Determine the (x, y) coordinate at the center of the cell enclosing the given text.  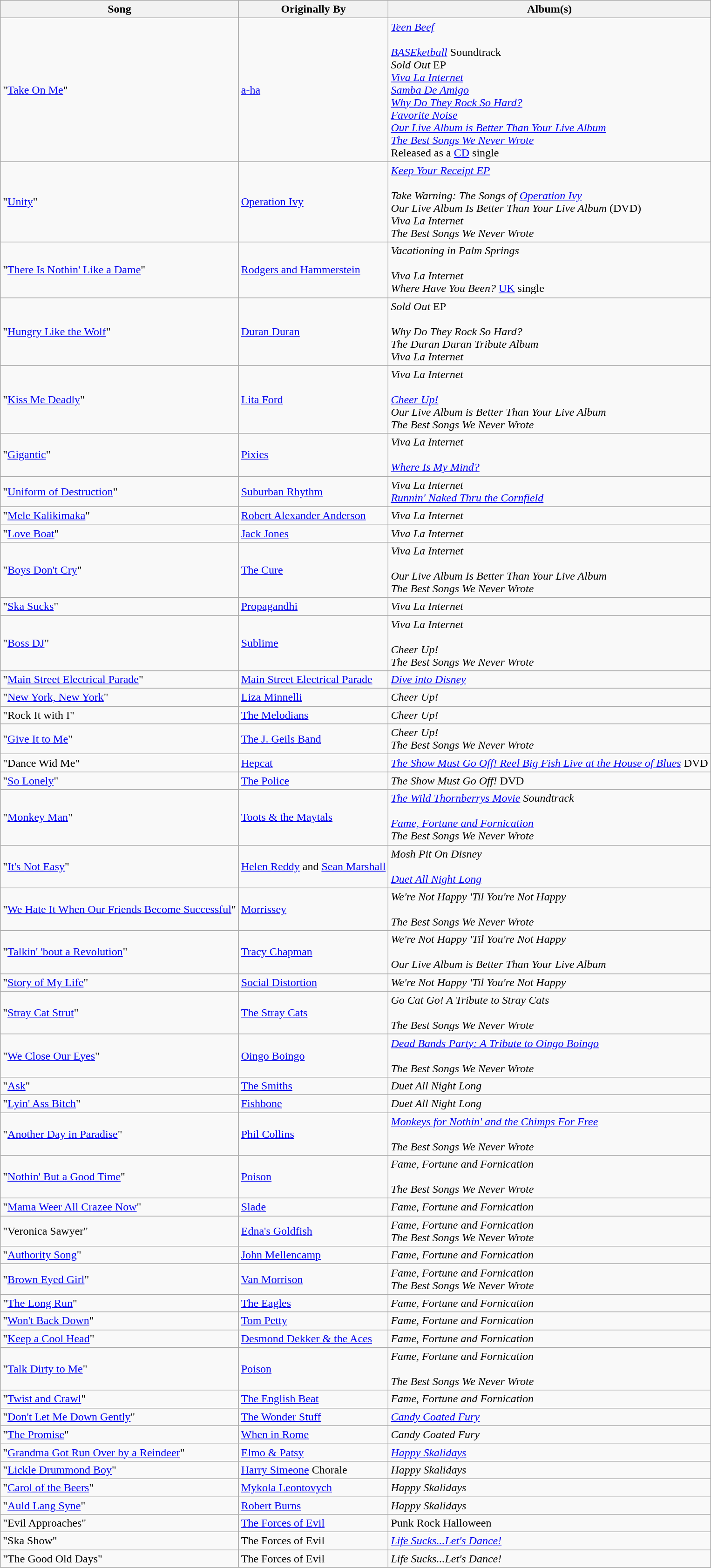
"Boss DJ" (119, 643)
Suburban Rhythm (313, 492)
Operation Ivy (313, 202)
Slade (313, 1207)
The J. Geils Band (313, 739)
Viva La InternetRunnin' Naked Thru the Cornfield (549, 492)
Monkeys for Nothin' and the Chimps For FreeThe Best Songs We Never Wrote (549, 1134)
"Talkin' 'bout a Revolution" (119, 952)
"We Close Our Eyes" (119, 1055)
"Ska Sucks" (119, 606)
"Hungry Like the Wolf" (119, 331)
Pixies (313, 455)
"The Long Run" (119, 1303)
"New York, New York" (119, 697)
"Won't Back Down" (119, 1321)
"Kiss Me Deadly" (119, 399)
John Mellencamp (313, 1255)
"Monkey Man" (119, 818)
We're Not Happy 'Til You're Not Happy (549, 982)
Tom Petty (313, 1321)
Album(s) (549, 9)
We're Not Happy 'Til You're Not HappyThe Best Songs We Never Wrote (549, 909)
"Give It to Me" (119, 739)
Vacationing in Palm SpringsViva La Internet Where Have You Been? UK single (549, 270)
"Lickle Drummond Boy" (119, 1470)
"Main Street Electrical Parade" (119, 680)
The Police (313, 781)
Cheer Up!The Best Songs We Never Wrote (549, 739)
"Rock It with I" (119, 715)
The Wonder Stuff (313, 1417)
Desmond Dekker & the Aces (313, 1338)
Lita Ford (313, 399)
The Show Must Go Off! DVD (549, 781)
"Talk Dirty to Me" (119, 1369)
When in Rome (313, 1434)
Harry Simeone Chorale (313, 1470)
"Story of My Life" (119, 982)
"The Good Old Days" (119, 1559)
Helen Reddy and Sean Marshall (313, 866)
Rodgers and Hammerstein (313, 270)
The Stray Cats (313, 1013)
Propagandhi (313, 606)
"Love Boat" (119, 533)
"Grandma Got Run Over by a Reindeer" (119, 1452)
Song (119, 9)
"The Promise" (119, 1434)
Robert Burns (313, 1505)
Duran Duran (313, 331)
Dive into Disney (549, 680)
Dead Bands Party: A Tribute to Oingo BoingoThe Best Songs We Never Wrote (549, 1055)
Mosh Pit On DisneyDuet All Night Long (549, 866)
Van Morrison (313, 1279)
The Show Must Go Off! Reel Big Fish Live at the House of Blues DVD (549, 763)
Go Cat Go! A Tribute to Stray CatsThe Best Songs We Never Wrote (549, 1013)
Tracy Chapman (313, 952)
"Dance Wid Me" (119, 763)
Phil Collins (313, 1134)
Sold Out EPWhy Do They Rock So Hard? The Duran Duran Tribute Album Viva La Internet (549, 331)
Oingo Boingo (313, 1055)
"Unity" (119, 202)
"Keep a Cool Head" (119, 1338)
"Twist and Crawl" (119, 1399)
"Gigantic" (119, 455)
Elmo & Patsy (313, 1452)
Liza Minnelli (313, 697)
Sublime (313, 643)
Viva La InternetWhere Is My Mind? (549, 455)
Viva La InternetCheer Up! Our Live Album is Better Than Your Live Album The Best Songs We Never Wrote (549, 399)
Punk Rock Halloween (549, 1523)
"Carol of the Beers" (119, 1487)
Hepcat (313, 763)
The Wild Thornberrys Movie SoundtrackFame, Fortune and Fornication The Best Songs We Never Wrote (549, 818)
"Ask" (119, 1086)
"So Lonely" (119, 781)
The Melodians (313, 715)
"Brown Eyed Girl" (119, 1279)
"Boys Don't Cry" (119, 570)
Toots & the Maytals (313, 818)
"Ska Show" (119, 1541)
Edna's Goldfish (313, 1231)
Mykola Leontovych (313, 1487)
The Cure (313, 570)
"There Is Nothin' Like a Dame" (119, 270)
Robert Alexander Anderson (313, 515)
"Veronica Sawyer" (119, 1231)
Social Distortion (313, 982)
"Auld Lang Syne" (119, 1505)
"We Hate It When Our Friends Become Successful" (119, 909)
The Eagles (313, 1303)
"Mama Weer All Crazee Now" (119, 1207)
"Another Day in Paradise" (119, 1134)
"Evil Approaches" (119, 1523)
"Mele Kalikimaka" (119, 515)
Jack Jones (313, 533)
"Lyin' Ass Bitch" (119, 1103)
Fishbone (313, 1103)
We're Not Happy 'Til You're Not HappyOur Live Album is Better Than Your Live Album (549, 952)
a-ha (313, 90)
The English Beat (313, 1399)
Morrissey (313, 909)
"Take On Me" (119, 90)
Main Street Electrical Parade (313, 680)
"Stray Cat Strut" (119, 1013)
"It's Not Easy" (119, 866)
"Nothin' But a Good Time" (119, 1177)
Originally By (313, 9)
"Authority Song" (119, 1255)
The Smiths (313, 1086)
Viva La InternetOur Live Album Is Better Than Your Live Album The Best Songs We Never Wrote (549, 570)
"Uniform of Destruction" (119, 492)
Viva La InternetCheer Up! The Best Songs We Never Wrote (549, 643)
"Don't Let Me Down Gently" (119, 1417)
